Determine the (X, Y) coordinate at the center of the cell enclosing the given text.  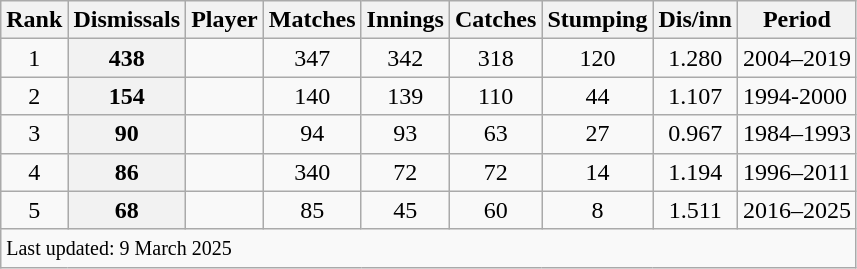
86 (127, 172)
1994-2000 (796, 96)
63 (495, 134)
1.280 (695, 58)
Dis/inn (695, 20)
Period (796, 20)
90 (127, 134)
5 (34, 210)
Last updated: 9 March 2025 (429, 248)
347 (312, 58)
85 (312, 210)
110 (495, 96)
318 (495, 58)
Matches (312, 20)
438 (127, 58)
Innings (405, 20)
Stumping (598, 20)
1984–1993 (796, 134)
1.107 (695, 96)
140 (312, 96)
Dismissals (127, 20)
120 (598, 58)
3 (34, 134)
45 (405, 210)
8 (598, 210)
1.511 (695, 210)
342 (405, 58)
27 (598, 134)
4 (34, 172)
2 (34, 96)
Player (225, 20)
Rank (34, 20)
60 (495, 210)
Catches (495, 20)
154 (127, 96)
1.194 (695, 172)
0.967 (695, 134)
68 (127, 210)
44 (598, 96)
94 (312, 134)
340 (312, 172)
1996–2011 (796, 172)
139 (405, 96)
2016–2025 (796, 210)
93 (405, 134)
14 (598, 172)
1 (34, 58)
2004–2019 (796, 58)
